Scan for the cell matching the given text and deliver its (x, y) coordinate at center. 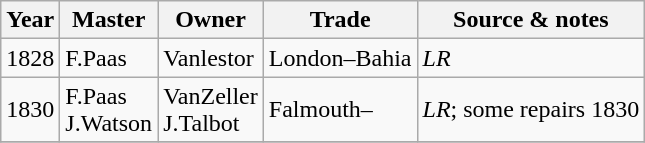
Vanlestor (211, 58)
Year (30, 20)
F.PaasJ.Watson (109, 110)
1830 (30, 110)
LR (531, 58)
Falmouth– (340, 110)
Owner (211, 20)
F.Paas (109, 58)
London–Bahia (340, 58)
Master (109, 20)
VanZellerJ.Talbot (211, 110)
Source & notes (531, 20)
1828 (30, 58)
LR; some repairs 1830 (531, 110)
Trade (340, 20)
